For the text-containing cell, return its midpoint in (X, Y) coordinate format. 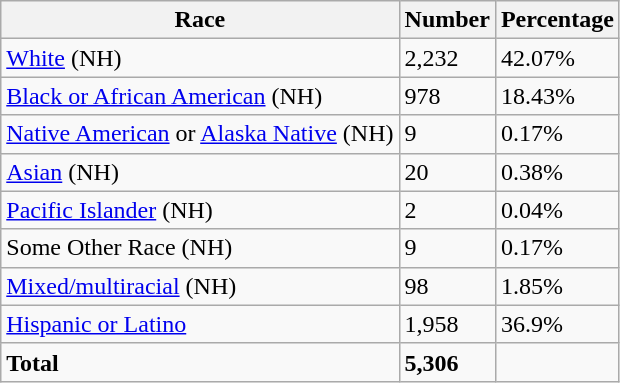
Mixed/multiracial (NH) (200, 286)
1,958 (447, 324)
Percentage (557, 20)
Black or African American (NH) (200, 96)
978 (447, 96)
0.38% (557, 172)
Some Other Race (NH) (200, 248)
1.85% (557, 286)
Hispanic or Latino (200, 324)
36.9% (557, 324)
Asian (NH) (200, 172)
5,306 (447, 362)
20 (447, 172)
2,232 (447, 58)
Total (200, 362)
42.07% (557, 58)
Number (447, 20)
18.43% (557, 96)
98 (447, 286)
2 (447, 210)
White (NH) (200, 58)
0.04% (557, 210)
Native American or Alaska Native (NH) (200, 134)
Pacific Islander (NH) (200, 210)
Race (200, 20)
